Determine the [x, y] coordinate at the center of the cell enclosing the given text.  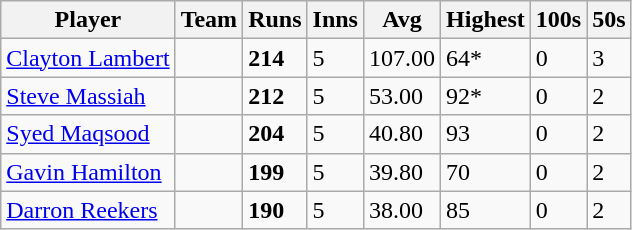
Highest [486, 20]
93 [486, 134]
214 [275, 58]
3 [609, 58]
Team [209, 20]
85 [486, 210]
92* [486, 96]
Darron Reekers [88, 210]
70 [486, 172]
50s [609, 20]
39.80 [402, 172]
Player [88, 20]
64* [486, 58]
Clayton Lambert [88, 58]
107.00 [402, 58]
212 [275, 96]
199 [275, 172]
53.00 [402, 96]
Syed Maqsood [88, 134]
40.80 [402, 134]
Steve Massiah [88, 96]
100s [558, 20]
Runs [275, 20]
Gavin Hamilton [88, 172]
190 [275, 210]
204 [275, 134]
Avg [402, 20]
38.00 [402, 210]
Inns [335, 20]
